Locate the cell with the specified text and output its [x, y] center coordinate. 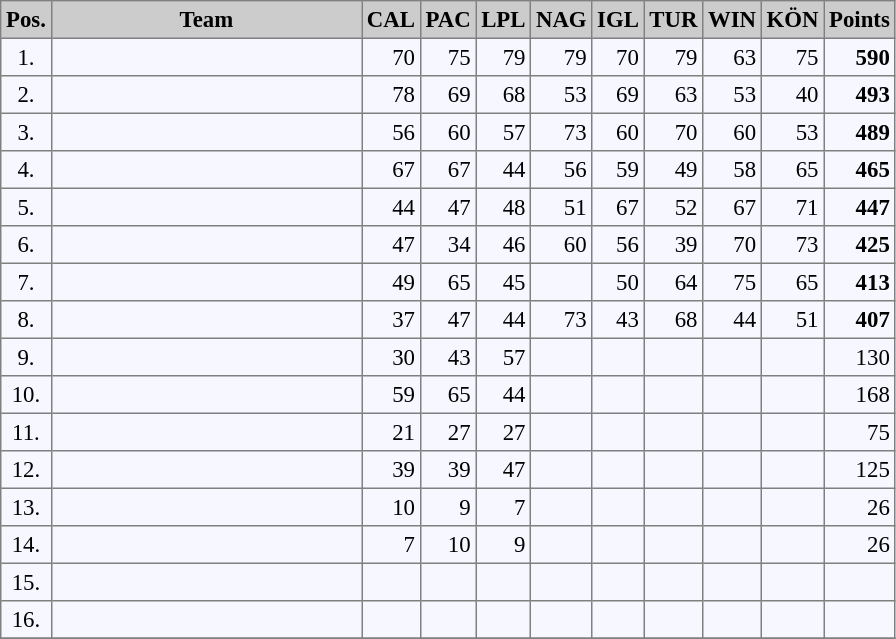
Pos. [26, 20]
1. [26, 57]
PAC [448, 20]
7. [26, 282]
34 [448, 245]
64 [674, 282]
413 [860, 282]
5. [26, 207]
590 [860, 57]
NAG [562, 20]
78 [392, 95]
CAL [392, 20]
14. [26, 545]
465 [860, 170]
50 [618, 282]
489 [860, 132]
15. [26, 582]
21 [392, 432]
8. [26, 320]
11. [26, 432]
10. [26, 395]
37 [392, 320]
45 [504, 282]
130 [860, 357]
71 [792, 207]
425 [860, 245]
30 [392, 357]
12. [26, 470]
493 [860, 95]
16. [26, 620]
13. [26, 507]
Team [206, 20]
Points [860, 20]
447 [860, 207]
LPL [504, 20]
46 [504, 245]
2. [26, 95]
TUR [674, 20]
168 [860, 395]
WIN [732, 20]
6. [26, 245]
KÖN [792, 20]
52 [674, 207]
58 [732, 170]
407 [860, 320]
4. [26, 170]
125 [860, 470]
9. [26, 357]
40 [792, 95]
IGL [618, 20]
48 [504, 207]
3. [26, 132]
